Extract the [X, Y] coordinate from the center of the cell holding the provided text.  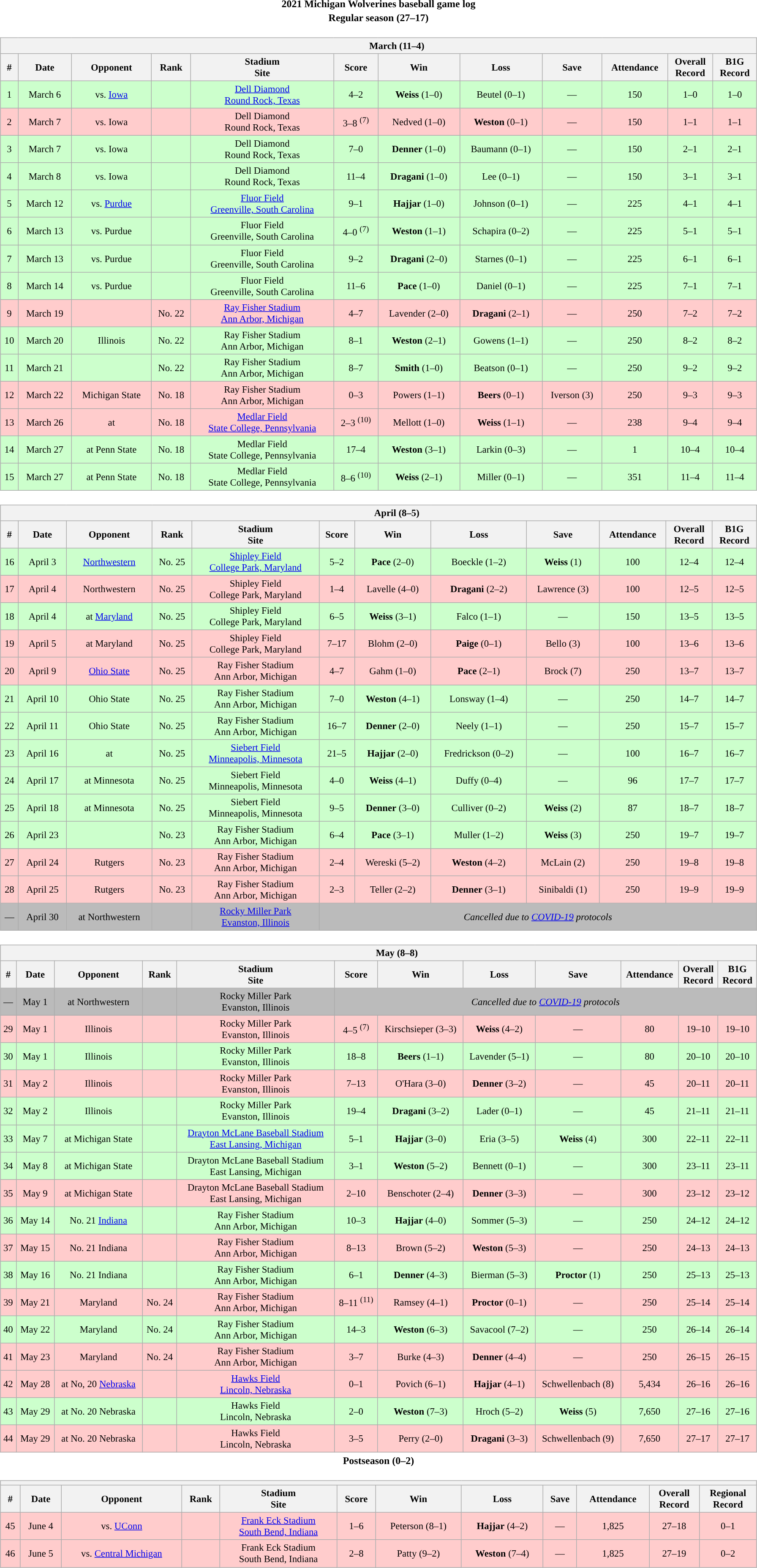
8 [9, 286]
31 [8, 1084]
11–6 [356, 286]
Lavender (2–0) [419, 313]
Miller (0–1) [501, 477]
March 8 [45, 177]
vs. UConn [122, 1527]
35 [8, 1193]
4–0 [337, 780]
7–17 [337, 644]
4 [9, 177]
Pace (2–1) [479, 671]
Weston (7–3) [420, 1412]
1–4 [337, 589]
Sommer (5–3) [499, 1221]
14–3 [356, 1330]
April 30 [42, 917]
Wereski (5–2) [393, 862]
May 7 [35, 1139]
14 [9, 450]
30 [8, 1057]
87 [633, 807]
May 21 [35, 1303]
Weston (0–1) [501, 122]
Denner (4–4) [499, 1357]
18–8 [356, 1057]
34 [8, 1166]
May 15 [35, 1248]
Eria (3–5) [499, 1139]
Duffy (0–4) [479, 780]
March (11–4) [378, 46]
238 [634, 423]
Schwellenbach (9) [578, 1439]
April 9 [42, 671]
Gowens (1–1) [501, 341]
46 [10, 1554]
2–8 [357, 1554]
Johnson (0–1) [501, 204]
9 [9, 313]
32 [8, 1111]
3 [9, 150]
Fredrickson (0–2) [479, 753]
Weston (2–1) [419, 341]
O'Hara (3–0) [420, 1084]
Blohm (2–0) [393, 644]
44 [8, 1439]
Boeckle (1–2) [479, 562]
29 [8, 1030]
3–7 [356, 1357]
Teller (2–2) [393, 889]
8–7 [356, 368]
Lavender (5–1) [499, 1057]
Peterson (8–1) [418, 1527]
Weston (3–1) [419, 450]
March 26 [45, 423]
Smith (1–0) [419, 368]
41 [8, 1357]
37 [8, 1248]
Michigan State [112, 395]
Hajjar (4–0) [420, 1221]
8–1 [356, 341]
36 [8, 1221]
Dragani (2–2) [479, 589]
Sinibaldi (1) [563, 889]
3–8 (7) [356, 122]
Falco (1–1) [479, 616]
42 [8, 1384]
vs. Central Michigan [122, 1554]
April (8–5) [378, 513]
Lader (0–1) [499, 1111]
Dragani (2–0) [419, 259]
6 [9, 231]
May 22 [35, 1330]
21–5 [337, 753]
Benschoter (2–4) [420, 1193]
Hroch (5–2) [499, 1412]
7–13 [356, 1084]
Bello (3) [563, 644]
April 11 [42, 726]
5 [9, 204]
5,434 [650, 1384]
40 [8, 1330]
2–3 [337, 889]
5–2 [337, 562]
Weiss (4–1) [393, 780]
11 [9, 368]
May 14 [35, 1221]
19–4 [356, 1111]
March 20 [45, 341]
Weston (4–1) [393, 698]
at No, 20 Nebraska [99, 1384]
Weiss (2–1) [419, 477]
2–3 (10) [356, 423]
Schwellenbach (8) [578, 1384]
May 9 [35, 1193]
Ramsey (4–1) [420, 1303]
4–0 (7) [356, 231]
May 16 [35, 1275]
June 4 [41, 1527]
April 10 [42, 698]
28 [9, 889]
Hajjar (4–2) [502, 1527]
26 [9, 835]
Denner (3–2) [499, 1084]
Weston (1–1) [419, 231]
Burke (4–3) [420, 1357]
8–11 (11) [356, 1303]
April 24 [42, 862]
Dragani (2–1) [501, 313]
Dragani (1–0) [419, 177]
12 [9, 395]
15 [9, 477]
Baumann (0–1) [501, 150]
Pace (2–0) [393, 562]
38 [8, 1275]
4–5 (7) [356, 1030]
10–3 [356, 1221]
21 [9, 698]
Patty (9–2) [418, 1554]
Denner (2–0) [393, 726]
Gahm (1–0) [393, 671]
16 [9, 562]
March 21 [45, 368]
13 [9, 423]
Lawrence (3) [563, 589]
June 5 [41, 1554]
Brock (7) [563, 671]
Weiss (5) [578, 1412]
RegionalRecord [728, 1499]
Brown (5–2) [420, 1248]
May 8 [35, 1166]
Perry (2–0) [420, 1439]
Hajjar (3–0) [420, 1139]
Dragani (3–3) [499, 1439]
Weston (4–2) [479, 862]
Proctor (0–1) [499, 1303]
17 [9, 589]
Mellott (1–0) [419, 423]
351 [634, 477]
0–3 [356, 395]
Starnes (0–1) [501, 259]
May (8–8) [378, 953]
April 5 [42, 644]
Denner (3–0) [393, 807]
25 [9, 807]
8–6 (10) [356, 477]
Beers (1–1) [420, 1057]
May 28 [35, 1384]
33 [8, 1139]
April 16 [42, 753]
9–5 [337, 807]
Weston (6–3) [420, 1330]
March 14 [45, 286]
Weston (5–2) [420, 1166]
Savacool (7–2) [499, 1330]
10 [9, 341]
Povich (6–1) [420, 1384]
27 [9, 862]
7 [9, 259]
Bennett (0–1) [499, 1166]
Culliver (0–2) [479, 807]
Beutel (0–1) [501, 95]
Nedved (1–0) [419, 122]
Muller (1–2) [479, 835]
23 [9, 753]
April 18 [42, 807]
March 6 [45, 95]
17–4 [356, 450]
Dragani (3–2) [420, 1111]
20 [9, 671]
24 [9, 780]
Larkin (0–3) [501, 450]
Weiss (1–1) [501, 423]
Hajjar (1–0) [419, 204]
8–13 [356, 1248]
April 25 [42, 889]
Hajjar (2–0) [393, 753]
2–4 [337, 862]
March 22 [45, 395]
4–2 [356, 95]
April 23 [42, 835]
Hajjar (4–1) [499, 1384]
Weiss (1) [563, 562]
96 [633, 780]
Weston (7–4) [502, 1554]
Weiss (4) [578, 1139]
Powers (1–1) [419, 395]
Weiss (4–2) [499, 1030]
2–0 [356, 1412]
0–2 [728, 1554]
9–1 [356, 204]
Denner (4–3) [420, 1275]
43 [8, 1412]
Weiss (1–0) [419, 95]
March 19 [45, 313]
Daniel (0–1) [501, 286]
Lavelle (4–0) [393, 589]
Denner (3–3) [499, 1193]
Pace (3–1) [393, 835]
Proctor (1) [578, 1275]
Denner (3–1) [479, 889]
Bierman (5–3) [499, 1275]
Lee (0–1) [501, 177]
6–5 [337, 616]
Weston (5–3) [499, 1248]
McLain (2) [563, 862]
Pace (1–0) [419, 286]
Lonsway (1–4) [479, 698]
18 [9, 616]
1–6 [357, 1527]
Schapira (0–2) [501, 231]
Weiss (2) [563, 807]
Weiss (3) [563, 835]
Iverson (3) [572, 395]
Weiss (3–1) [393, 616]
Paige (0–1) [479, 644]
April 17 [42, 780]
May 23 [35, 1357]
Beatson (0–1) [501, 368]
March 12 [45, 204]
39 [8, 1303]
27–18 [674, 1527]
3–5 [356, 1439]
2–10 [356, 1193]
2 [9, 122]
April 3 [42, 562]
Denner (1–0) [419, 150]
Kirschsieper (3–3) [420, 1030]
27–19 [674, 1554]
Beers (0–1) [501, 395]
Neely (1–1) [479, 726]
19 [9, 644]
6–4 [337, 835]
22 [9, 726]
